For the text-containing cell, return its midpoint in (x, y) coordinate format. 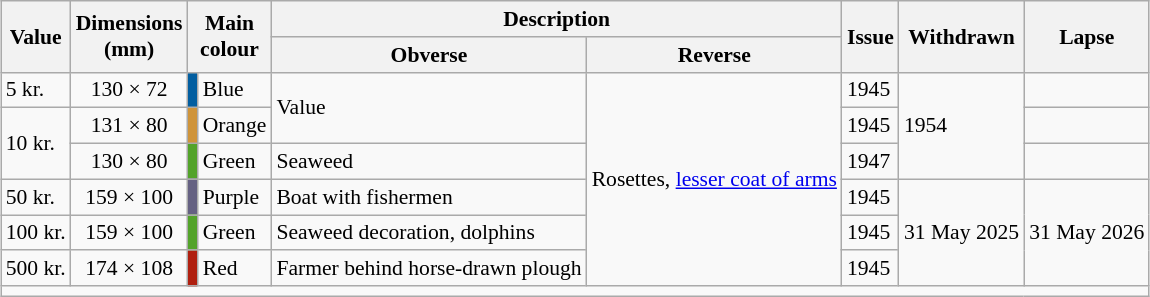
50 kr. (36, 197)
Boat with fishermen (428, 197)
Obverse (428, 54)
1947 (870, 161)
Maincolour (230, 36)
130 × 72 (130, 90)
131 × 80 (130, 126)
Description (556, 19)
31 May 2026 (1086, 232)
Rosettes, lesser coat of arms (714, 179)
Farmer behind horse-drawn plough (428, 268)
Reverse (714, 54)
Dimensions(mm) (130, 36)
Lapse (1086, 36)
174 × 108 (130, 268)
10 kr. (36, 144)
Withdrawn (962, 36)
5 kr. (36, 90)
Blue (235, 90)
Issue (870, 36)
500 kr. (36, 268)
1954 (962, 126)
Seaweed (428, 161)
31 May 2025 (962, 232)
Purple (235, 197)
Orange (235, 126)
100 kr. (36, 232)
Red (235, 268)
Seaweed decoration, dolphins (428, 232)
130 × 80 (130, 161)
